Return (x, y) of the center of cell containing provided text 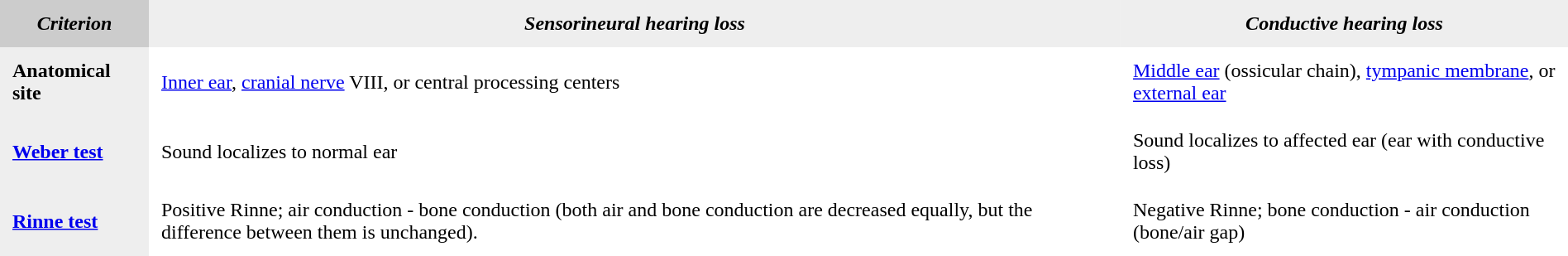
Sound localizes to normal ear (635, 152)
Negative Rinne; bone conduction - air conduction (bone/air gap) (1345, 221)
Rinne test (74, 221)
Criterion (74, 23)
Positive Rinne; air conduction - bone conduction (both air and bone conduction are decreased equally, but the difference between them is unchanged). (635, 221)
Inner ear, cranial nerve VIII, or central processing centers (635, 82)
Conductive hearing loss (1345, 23)
Middle ear (ossicular chain), tympanic membrane, or external ear (1345, 82)
Sound localizes to affected ear (ear with conductive loss) (1345, 152)
Sensorineural hearing loss (635, 23)
Anatomical site (74, 82)
Weber test (74, 152)
